Pinpoint the cell where the given text exists, returning its (x, y) midpoint coordinate. 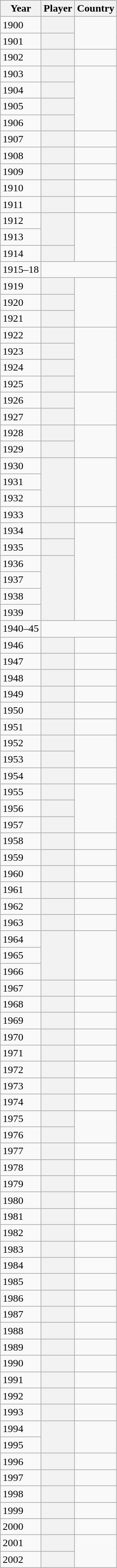
1975 (21, 1119)
1937 (21, 580)
1999 (21, 1510)
Country (96, 9)
1951 (21, 727)
1923 (21, 351)
1959 (21, 857)
1946 (21, 645)
1934 (21, 531)
1968 (21, 1004)
2002 (21, 1559)
1913 (21, 237)
1905 (21, 106)
1900 (21, 25)
1924 (21, 368)
1910 (21, 188)
1984 (21, 1266)
1991 (21, 1380)
1914 (21, 253)
1927 (21, 416)
1985 (21, 1282)
1982 (21, 1233)
Player (58, 9)
1938 (21, 596)
1994 (21, 1429)
1973 (21, 1086)
1962 (21, 906)
1926 (21, 400)
1908 (21, 155)
1954 (21, 776)
1961 (21, 890)
1967 (21, 988)
1911 (21, 205)
1993 (21, 1412)
1980 (21, 1200)
1925 (21, 384)
1963 (21, 923)
1978 (21, 1167)
1958 (21, 841)
1936 (21, 564)
1976 (21, 1135)
1920 (21, 302)
1987 (21, 1315)
1996 (21, 1461)
1966 (21, 971)
1919 (21, 286)
1909 (21, 172)
1971 (21, 1053)
1928 (21, 433)
1998 (21, 1494)
1969 (21, 1021)
1964 (21, 939)
1977 (21, 1151)
1922 (21, 335)
1939 (21, 612)
1953 (21, 760)
1902 (21, 57)
1947 (21, 661)
1979 (21, 1184)
1965 (21, 955)
1931 (21, 482)
1935 (21, 547)
1930 (21, 465)
1989 (21, 1347)
1957 (21, 825)
2000 (21, 1527)
1912 (21, 221)
1981 (21, 1216)
1921 (21, 319)
1995 (21, 1445)
1983 (21, 1249)
1970 (21, 1037)
1997 (21, 1478)
1915–18 (21, 270)
1932 (21, 498)
1952 (21, 743)
1948 (21, 678)
Year (21, 9)
1986 (21, 1298)
2001 (21, 1543)
1929 (21, 449)
1933 (21, 515)
1950 (21, 710)
1992 (21, 1396)
1949 (21, 694)
1974 (21, 1102)
1960 (21, 874)
1901 (21, 41)
1904 (21, 90)
1972 (21, 1070)
1906 (21, 123)
1955 (21, 792)
1990 (21, 1363)
1907 (21, 139)
1903 (21, 74)
1956 (21, 808)
1940–45 (21, 629)
1988 (21, 1331)
